Pinpoint the cell where the given text exists, returning its [x, y] midpoint coordinate. 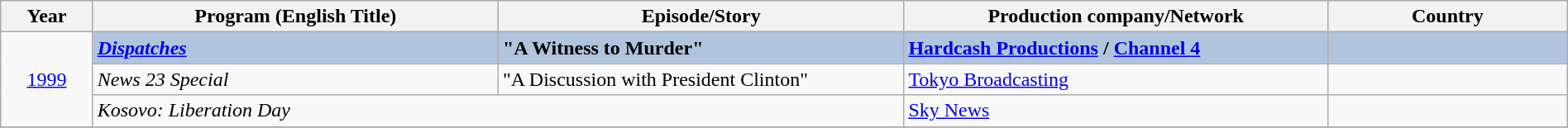
Tokyo Broadcasting [1116, 79]
1999 [46, 79]
Year [46, 17]
Dispatches [295, 48]
Episode/Story [701, 17]
"A Witness to Murder" [701, 48]
Program (English Title) [295, 17]
Hardcash Productions / Channel 4 [1116, 48]
Country [1447, 17]
Sky News [1116, 111]
Kosovo: Liberation Day [498, 111]
Production company/Network [1116, 17]
News 23 Special [295, 79]
"A Discussion with President Clinton" [701, 79]
